Search for the cell housing the specified text and yield its (x, y) center coordinate. 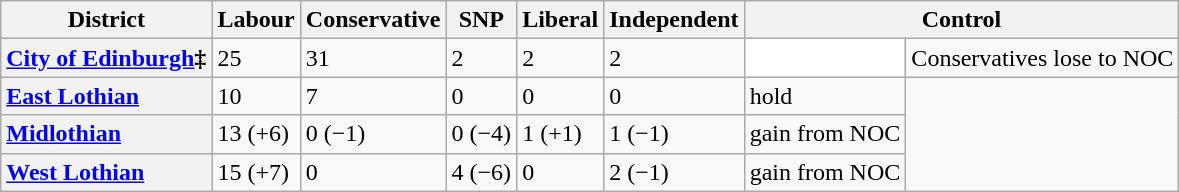
0 (−4) (482, 134)
10 (256, 96)
4 (−6) (482, 172)
Conservative (373, 20)
Liberal (560, 20)
hold (825, 96)
0 (−1) (373, 134)
2 (−1) (674, 172)
25 (256, 58)
1 (+1) (560, 134)
15 (+7) (256, 172)
District (106, 20)
Labour (256, 20)
1 (−1) (674, 134)
City of Edinburgh‡ (106, 58)
Independent (674, 20)
31 (373, 58)
East Lothian (106, 96)
Control (962, 20)
West Lothian (106, 172)
SNP (482, 20)
7 (373, 96)
13 (+6) (256, 134)
Conservatives lose to NOC (1042, 58)
Midlothian (106, 134)
